Return the (x, y) coordinate for the center point of the cell that contains the specified text.  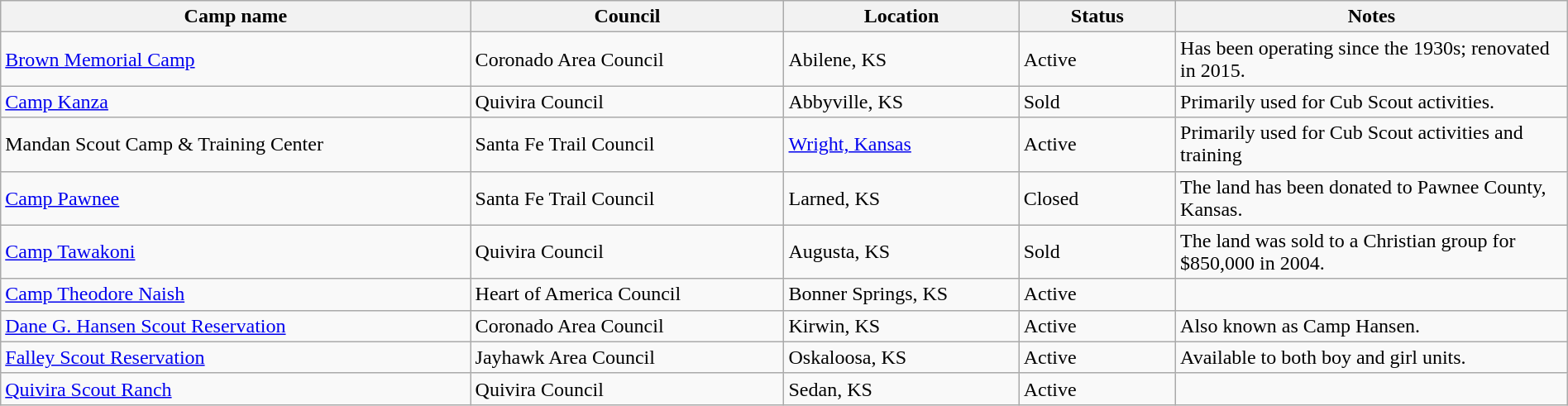
Quivira Scout Ranch (236, 389)
Location (901, 17)
Camp Pawnee (236, 198)
Oskaloosa, KS (901, 357)
Mandan Scout Camp & Training Center (236, 144)
Wright, Kansas (901, 144)
Primarily used for Cub Scout activities. (1372, 102)
Closed (1097, 198)
Jayhawk Area Council (627, 357)
Abilene, KS (901, 60)
The land has been donated to Pawnee County, Kansas. (1372, 198)
Camp Tawakoni (236, 251)
Primarily used for Cub Scout activities and training (1372, 144)
Falley Scout Reservation (236, 357)
Sedan, KS (901, 389)
Brown Memorial Camp (236, 60)
Available to both boy and girl units. (1372, 357)
Also known as Camp Hansen. (1372, 326)
Camp name (236, 17)
Council (627, 17)
Dane G. Hansen Scout Reservation (236, 326)
Has been operating since the 1930s; renovated in 2015. (1372, 60)
Augusta, KS (901, 251)
Camp Kanza (236, 102)
Larned, KS (901, 198)
Kirwin, KS (901, 326)
Camp Theodore Naish (236, 294)
Heart of America Council (627, 294)
Notes (1372, 17)
Abbyville, KS (901, 102)
Status (1097, 17)
The land was sold to a Christian group for $850,000 in 2004. (1372, 251)
Bonner Springs, KS (901, 294)
